Provide the [x, y] coordinate of the cell's center where the given text is located.  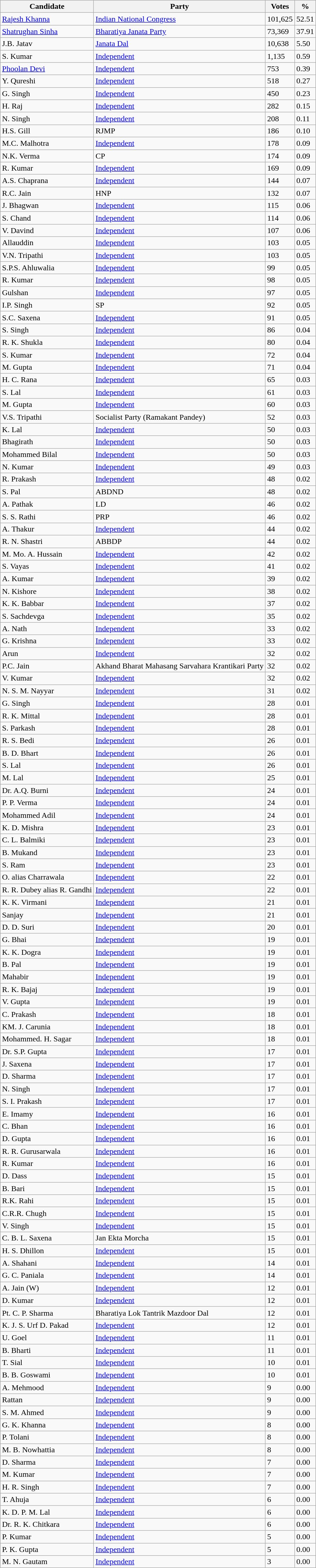
R. N. Shastri [47, 541]
186 [280, 131]
Allauddin [47, 243]
I.P. Singh [47, 305]
Phoolan Devi [47, 69]
H. Raj [47, 106]
C. L. Balmiki [47, 840]
0.39 [305, 69]
V. Kumar [47, 678]
450 [280, 93]
S. Vayas [47, 566]
Arun [47, 653]
144 [280, 181]
M. Mo. A. Hussain [47, 554]
H.S. Gill [47, 131]
92 [280, 305]
B. D. Bhart [47, 753]
R. K. Shukla [47, 342]
71 [280, 367]
HNP [179, 193]
35 [280, 616]
Mohammed. H. Sagar [47, 1039]
Shatrughan Sinha [47, 31]
B. B. Goswami [47, 1375]
P. Tolani [47, 1437]
S. M. Ahmed [47, 1412]
P.C. Jain [47, 666]
114 [280, 218]
174 [280, 156]
ABDND [179, 492]
R.K. Rahi [47, 1201]
A. Nath [47, 629]
N.K. Verma [47, 156]
K. K. Virmani [47, 902]
Mohammed Bilal [47, 454]
K. Lal [47, 430]
J. Bhagwan [47, 206]
S. Chand [47, 218]
Indian National Congress [179, 19]
37 [280, 604]
31 [280, 691]
G. Krishna [47, 641]
0.27 [305, 81]
178 [280, 143]
H. C. Rana [47, 380]
D. Dass [47, 1176]
K. K. Dogra [47, 952]
S.C. Saxena [47, 317]
R. S. Bedi [47, 740]
518 [280, 81]
U. Goel [47, 1338]
V. Singh [47, 1226]
E. Imamy [47, 1114]
0.11 [305, 118]
282 [280, 106]
80 [280, 342]
C. Prakash [47, 1014]
M. Lal [47, 778]
PRP [179, 516]
0.10 [305, 131]
D. Gupta [47, 1138]
C.R.R. Chugh [47, 1213]
A. Jain (W) [47, 1288]
Bhagirath [47, 442]
Dr. A.Q. Burni [47, 790]
V. Davind [47, 230]
LD [179, 504]
A. Thakur [47, 529]
1,135 [280, 56]
S. Ram [47, 865]
Mohammed Adil [47, 815]
Mahabir [47, 977]
97 [280, 293]
C. Bhan [47, 1126]
V.S. Tripathi [47, 417]
Janata Dal [179, 44]
N. Kishore [47, 591]
Bharatiya Janata Party [179, 31]
99 [280, 268]
R. R. Gurusarwala [47, 1151]
J. Saxena [47, 1064]
A. Mehmood [47, 1388]
98 [280, 280]
Sanjay [47, 915]
Dr. R. K. Chitkara [47, 1524]
39 [280, 579]
J.B. Jatav [47, 44]
25 [280, 778]
0.59 [305, 56]
S. Parkash [47, 728]
S. S. Rathi [47, 516]
169 [280, 168]
52 [280, 417]
208 [280, 118]
B. Pal [47, 965]
M.C. Malhotra [47, 143]
49 [280, 467]
B. Mukand [47, 852]
R. K. Bajaj [47, 989]
K. J. S. Urf D. Pakad [47, 1325]
52.51 [305, 19]
R. K. Mittal [47, 716]
C. B. L. Saxena [47, 1238]
% [305, 7]
G. C. Paniala [47, 1275]
Rajesh Khanna [47, 19]
115 [280, 206]
S. Singh [47, 330]
91 [280, 317]
42 [280, 554]
0.23 [305, 93]
132 [280, 193]
Party [179, 7]
G. Bhai [47, 939]
R.C. Jain [47, 193]
Pt. C. P. Sharma [47, 1313]
10,638 [280, 44]
CP [179, 156]
K. K. Babbar [47, 604]
20 [280, 927]
41 [280, 566]
72 [280, 355]
65 [280, 380]
A. Pathak [47, 504]
V. Gupta [47, 1002]
61 [280, 392]
0.15 [305, 106]
Votes [280, 7]
Akhand Bharat Mahasang Sarvahara Krantikari Party [179, 666]
M. Kumar [47, 1475]
101,625 [280, 19]
A.S. Chaprana [47, 181]
5.50 [305, 44]
73,369 [280, 31]
M. B. Nowhattia [47, 1450]
N. S. M. Nayyar [47, 691]
M. N. Gautam [47, 1562]
Socialist Party (Ramakant Pandey) [179, 417]
753 [280, 69]
R. Prakash [47, 479]
A. Shahani [47, 1263]
A. Kumar [47, 579]
V.N. Tripathi [47, 255]
T. Sial [47, 1363]
G. K. Khanna [47, 1425]
107 [280, 230]
3 [280, 1562]
S. Pal [47, 492]
S. Sachdevga [47, 616]
T. Ahuja [47, 1499]
P. K. Gupta [47, 1549]
H. S. Dhillon [47, 1251]
P. P. Verma [47, 803]
SP [179, 305]
R. R. Dubey alias R. Gandhi [47, 890]
D. Kumar [47, 1300]
RJMP [179, 131]
Bharatiya Lok Tantrik Mazdoor Dal [179, 1313]
B. Bari [47, 1189]
K. D. P. M. Lal [47, 1512]
D. D. Suri [47, 927]
Dr. S.P. Gupta [47, 1052]
S. I. Prakash [47, 1101]
K. D. Mishra [47, 828]
O. alias Charrawala [47, 877]
S.P.S. Ahluwalia [47, 268]
N. Kumar [47, 467]
60 [280, 405]
Jan Ekta Morcha [179, 1238]
Candidate [47, 7]
KM. J. Carunia [47, 1027]
H. R. Singh [47, 1487]
Gulshan [47, 293]
P. Kumar [47, 1537]
37.91 [305, 31]
38 [280, 591]
Rattan [47, 1400]
ABBDP [179, 541]
B. Bharti [47, 1350]
Y. Qureshi [47, 81]
86 [280, 330]
